Extract the [X, Y] coordinate from the center of the cell holding the provided text.  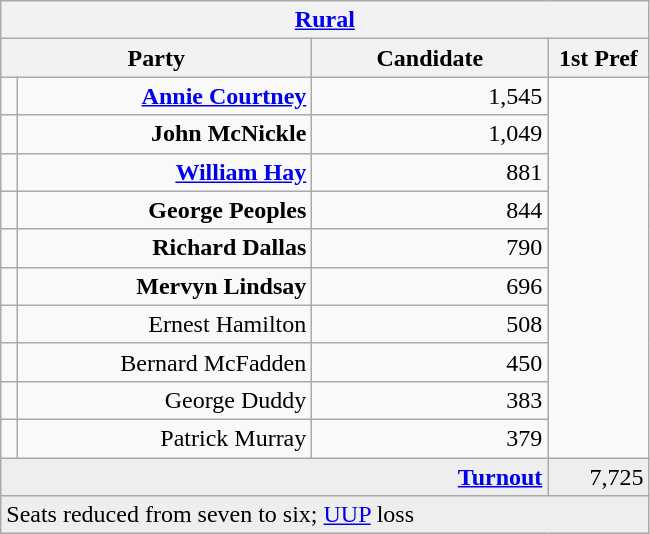
Patrick Murray [164, 438]
1,049 [430, 134]
Party [156, 58]
790 [430, 248]
508 [430, 324]
1,545 [430, 96]
881 [430, 172]
John McNickle [164, 134]
7,725 [598, 477]
Richard Dallas [164, 248]
George Peoples [164, 210]
Ernest Hamilton [164, 324]
696 [430, 286]
379 [430, 438]
1st Pref [598, 58]
844 [430, 210]
Seats reduced from seven to six; UUP loss [325, 515]
383 [430, 400]
Annie Courtney [164, 96]
George Duddy [164, 400]
Bernard McFadden [164, 362]
450 [430, 362]
Rural [325, 20]
William Hay [164, 172]
Turnout [274, 477]
Mervyn Lindsay [164, 286]
Candidate [430, 58]
